Output the (x, y) coordinate of the center of the cell containing the given text.  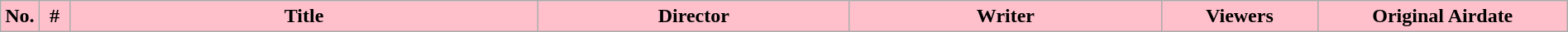
Writer (1006, 16)
# (55, 16)
No. (20, 16)
Director (693, 16)
Title (304, 16)
Original Airdate (1442, 16)
Viewers (1239, 16)
